Extract the [x, y] coordinate from the center of the cell holding the provided text.  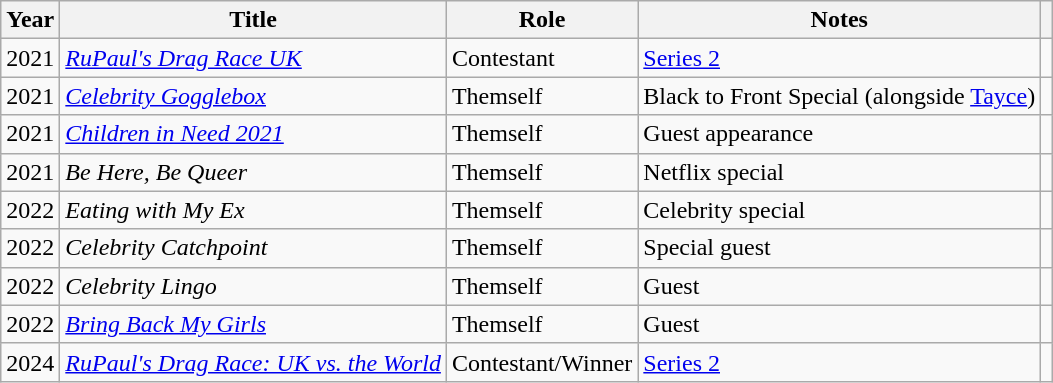
Notes [840, 20]
Title [254, 20]
Celebrity Lingo [254, 286]
Role [542, 20]
Contestant [542, 58]
Guest appearance [840, 134]
Be Here, Be Queer [254, 172]
Celebrity special [840, 210]
Special guest [840, 248]
Bring Back My Girls [254, 324]
RuPaul's Drag Race UK [254, 58]
Celebrity Gogglebox [254, 96]
Celebrity Catchpoint [254, 248]
Year [30, 20]
RuPaul's Drag Race: UK vs. the World [254, 362]
Netflix special [840, 172]
Children in Need 2021 [254, 134]
Eating with My Ex [254, 210]
Contestant/Winner [542, 362]
2024 [30, 362]
Black to Front Special (alongside Tayce) [840, 96]
